Determine the [X, Y] coordinate at the center of the cell enclosing the given text.  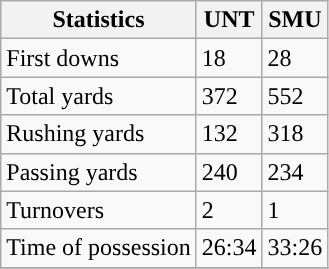
Time of possession [99, 248]
Rushing yards [99, 134]
132 [229, 134]
234 [295, 172]
Statistics [99, 20]
2 [229, 210]
26:34 [229, 248]
SMU [295, 20]
240 [229, 172]
Turnovers [99, 210]
18 [229, 58]
372 [229, 96]
318 [295, 134]
552 [295, 96]
UNT [229, 20]
First downs [99, 58]
28 [295, 58]
Total yards [99, 96]
1 [295, 210]
Passing yards [99, 172]
33:26 [295, 248]
